Capture the cell that displays the provided text and extract its [X, Y] central coordinate. 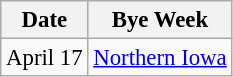
Date [44, 20]
April 17 [44, 58]
Northern Iowa [160, 58]
Bye Week [160, 20]
